Return the (x, y) coordinate for the center point of the cell that contains the specified text.  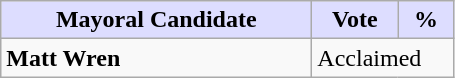
Vote (355, 20)
Mayoral Candidate (156, 20)
Acclaimed (383, 58)
% (426, 20)
Matt Wren (156, 58)
